Detect which cell encompasses the target text, then output its (X, Y) center coordinate. 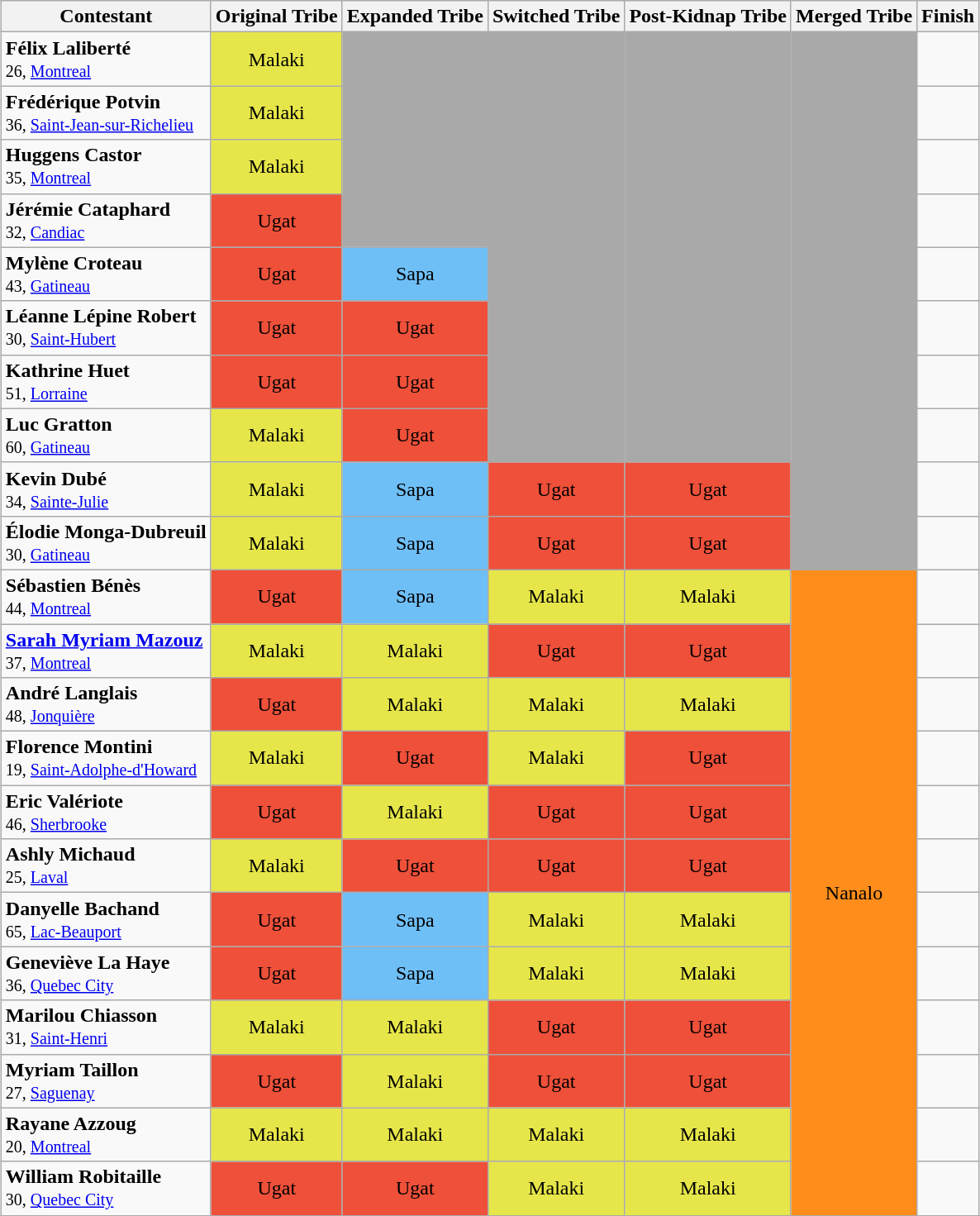
William Robitaille30, Quebec City (106, 1189)
Frédérique Potvin36, Saint-Jean-sur-Richelieu (106, 112)
Sébastien Bénès44, Montreal (106, 597)
Élodie Monga-Dubreuil30, Gatineau (106, 542)
Félix Laliberté26, Montreal (106, 60)
Myriam Taillon27, Saguenay (106, 1081)
Expanded Tribe (415, 17)
Léanne Lépine Robert30, Saint-Hubert (106, 327)
Luc Gratton60, Gatineau (106, 435)
Huggens Castor35, Montreal (106, 167)
Eric Valériote46, Sherbrooke (106, 812)
Florence Montini19, Saint-Adolphe-d'Howard (106, 759)
Sarah Myriam Mazouz37, Montreal (106, 650)
Rayane Azzoug20, Montreal (106, 1134)
Switched Tribe (556, 17)
Original Tribe (276, 17)
Ashly Michaud25, Laval (106, 866)
Nanalo (854, 893)
Contestant (106, 17)
Kevin Dubé34, Sainte-Julie (106, 489)
Marilou Chiasson31, Saint-Henri (106, 1027)
Kathrine Huet51, Lorraine (106, 382)
Mylène Croteau43, Gatineau (106, 274)
Geneviève La Haye36, Quebec City (106, 974)
Finish (949, 17)
Danyelle Bachand65, Lac-Beauport (106, 919)
André Langlais48, Jonquière (106, 704)
Merged Tribe (854, 17)
Post-Kidnap Tribe (708, 17)
Jérémie Cataphard32, Candiac (106, 220)
